Capture the cell that displays the provided text and extract its (X, Y) central coordinate. 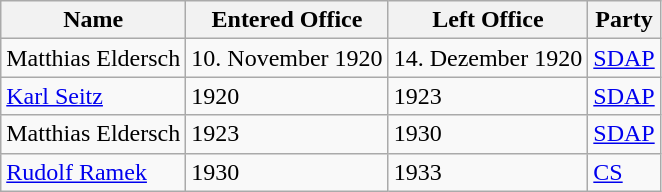
1933 (488, 172)
1920 (287, 96)
Name (94, 20)
Entered Office (287, 20)
Rudolf Ramek (94, 172)
Karl Seitz (94, 96)
Left Office (488, 20)
CS (624, 172)
10. November 1920 (287, 58)
14. Dezember 1920 (488, 58)
Party (624, 20)
